Scan for the cell matching the given text and deliver its [X, Y] coordinate at center. 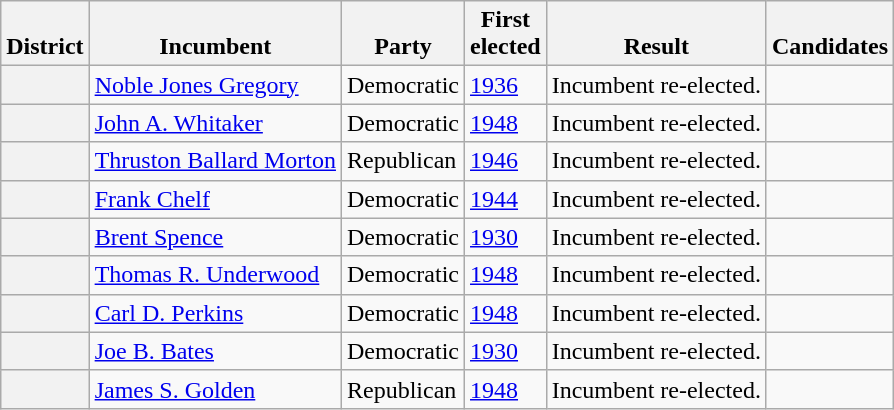
District [45, 34]
Carl D. Perkins [215, 313]
Frank Chelf [215, 199]
John A. Whitaker [215, 123]
1944 [505, 199]
Firstelected [505, 34]
Candidates [830, 34]
1946 [505, 161]
1936 [505, 85]
Thomas R. Underwood [215, 275]
Thruston Ballard Morton [215, 161]
Incumbent [215, 34]
Party [402, 34]
Brent Spence [215, 237]
Joe B. Bates [215, 351]
Result [656, 34]
Noble Jones Gregory [215, 85]
James S. Golden [215, 389]
